For the text-containing cell, return its midpoint in [x, y] coordinate format. 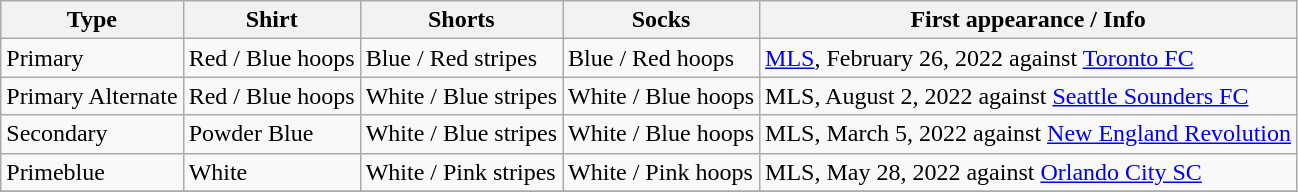
Shirt [272, 20]
MLS, August 2, 2022 against Seattle Sounders FC [1028, 96]
White / Pink hoops [662, 172]
White [272, 172]
Blue / Red hoops [662, 58]
Blue / Red stripes [461, 58]
Shorts [461, 20]
MLS, February 26, 2022 against Toronto FC [1028, 58]
Secondary [92, 134]
Primary Alternate [92, 96]
MLS, March 5, 2022 against New England Revolution [1028, 134]
Primary [92, 58]
Type [92, 20]
Powder Blue [272, 134]
Primeblue [92, 172]
White / Pink stripes [461, 172]
MLS, May 28, 2022 against Orlando City SC [1028, 172]
First appearance / Info [1028, 20]
Socks [662, 20]
